Search for the cell housing the specified text and yield its (X, Y) center coordinate. 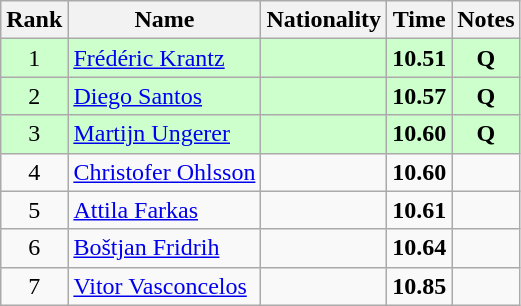
7 (34, 286)
Attila Farkas (164, 210)
Nationality (324, 20)
Diego Santos (164, 96)
Time (420, 20)
Rank (34, 20)
6 (34, 248)
10.57 (420, 96)
5 (34, 210)
Name (164, 20)
10.61 (420, 210)
3 (34, 134)
Notes (486, 20)
4 (34, 172)
Christofer Ohlsson (164, 172)
Boštjan Fridrih (164, 248)
2 (34, 96)
10.51 (420, 58)
10.85 (420, 286)
Vitor Vasconcelos (164, 286)
Frédéric Krantz (164, 58)
Martijn Ungerer (164, 134)
10.64 (420, 248)
1 (34, 58)
